Pinpoint the cell where the given text exists, returning its (x, y) midpoint coordinate. 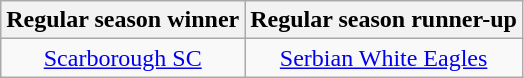
Regular season runner-up (384, 20)
Serbian White Eagles (384, 58)
Scarborough SC (123, 58)
Regular season winner (123, 20)
